Output the (X, Y) coordinate of the center of the cell containing the given text.  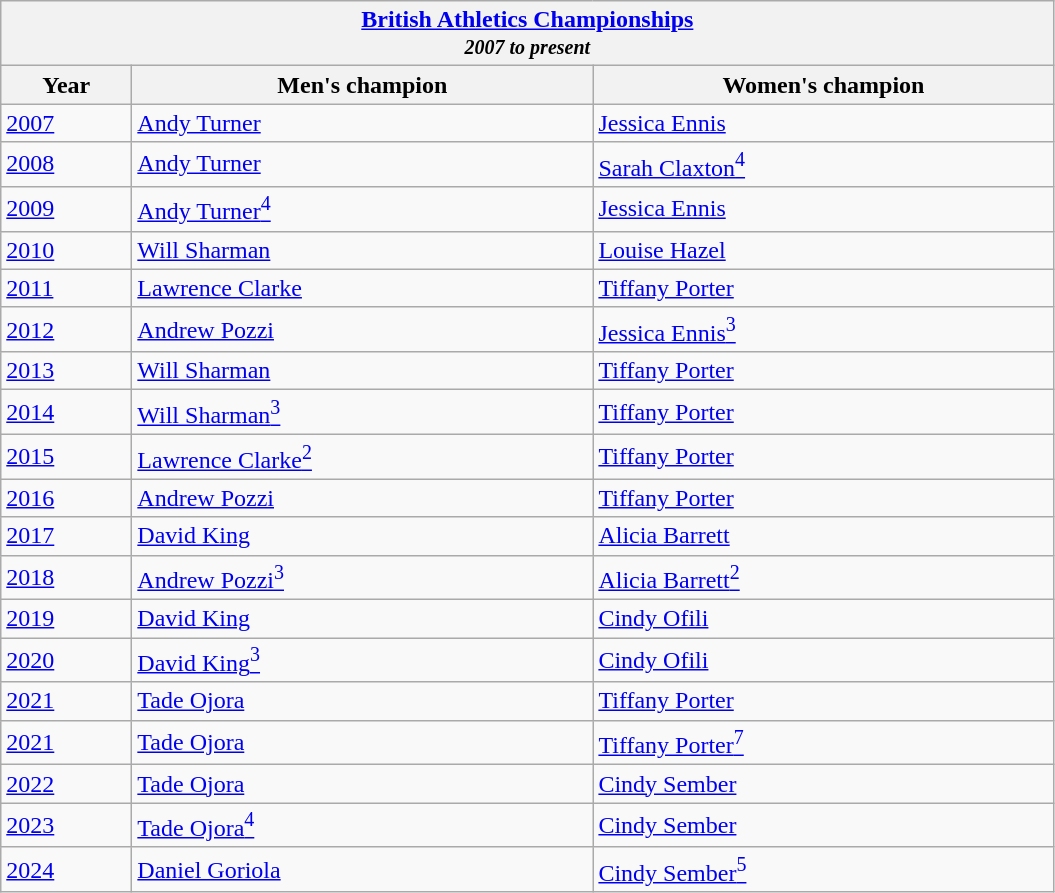
2012 (66, 330)
Year (66, 85)
2013 (66, 371)
2019 (66, 619)
2015 (66, 456)
Lawrence Clarke2 (362, 456)
Cindy Sember5 (824, 870)
Lawrence Clarke (362, 288)
2024 (66, 870)
Andrew Pozzi3 (362, 578)
2009 (66, 208)
2018 (66, 578)
2022 (66, 784)
David King3 (362, 660)
Men's champion (362, 85)
Alicia Barrett2 (824, 578)
2014 (66, 412)
2008 (66, 164)
2011 (66, 288)
2023 (66, 826)
2017 (66, 536)
Jessica Ennis3 (824, 330)
2020 (66, 660)
Alicia Barrett (824, 536)
Tade Ojora4 (362, 826)
Daniel Goriola (362, 870)
2010 (66, 250)
Tiffany Porter7 (824, 742)
Andy Turner4 (362, 208)
Will Sharman3 (362, 412)
British Athletics Championships2007 to present (528, 34)
Louise Hazel (824, 250)
2016 (66, 498)
Women's champion (824, 85)
2007 (66, 123)
Sarah Claxton4 (824, 164)
